Detect which cell encompasses the target text, then output its [x, y] center coordinate. 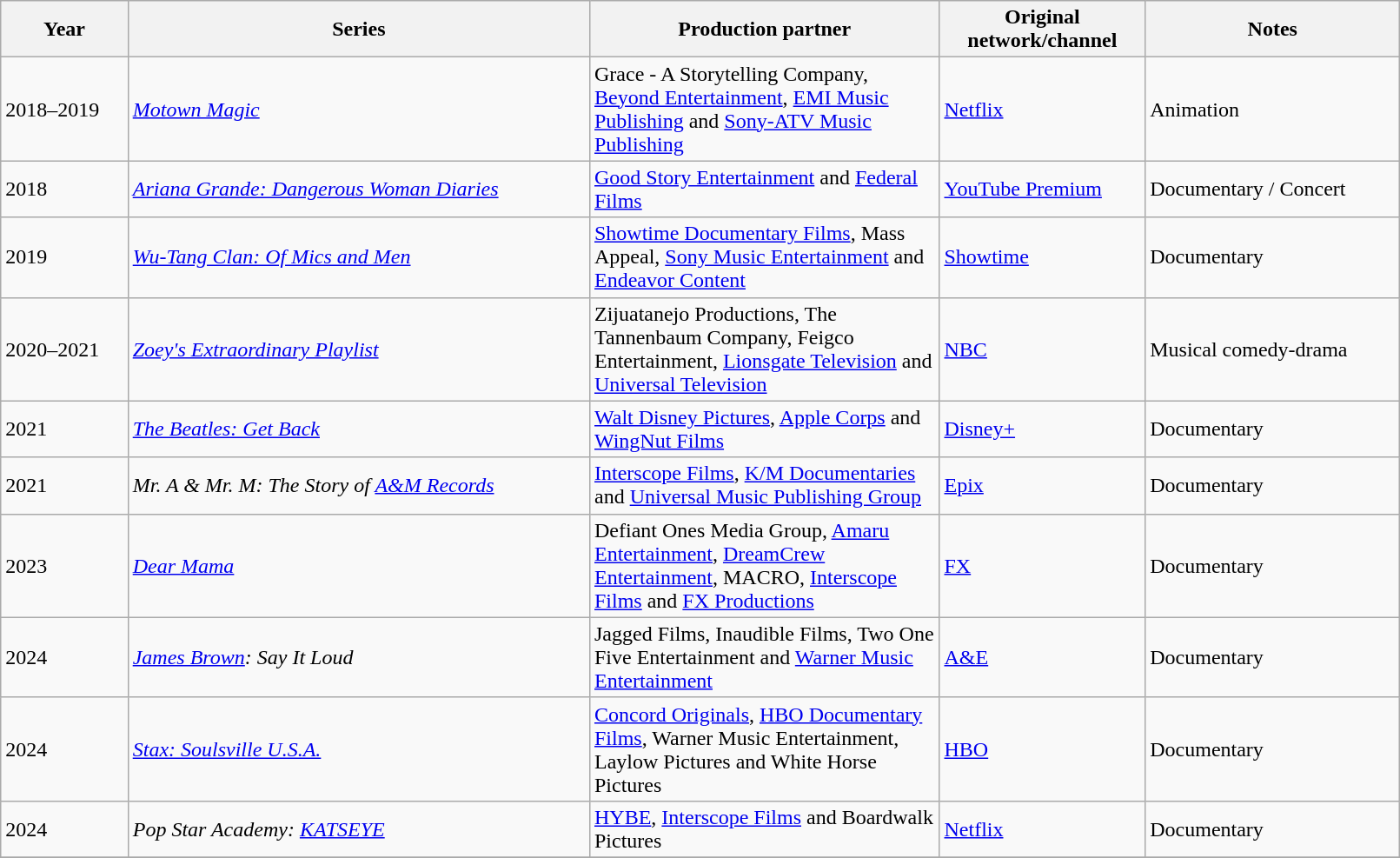
YouTube Premium [1043, 190]
Ariana Grande: Dangerous Woman Diaries [358, 190]
Disney+ [1043, 429]
Zoey's Extraordinary Playlist [358, 349]
2018–2019 [64, 110]
Showtime [1043, 257]
2019 [64, 257]
James Brown: Say It Loud [358, 657]
The Beatles: Get Back [358, 429]
Stax: Soulsville U.S.A. [358, 749]
Jagged Films, Inaudible Films, Two One Five Entertainment and Warner Music Entertainment [765, 657]
Epix [1043, 485]
Grace - A Storytelling Company, Beyond Entertainment, EMI Music Publishing and Sony-ATV Music Publishing [765, 110]
Pop Star Academy: KATSEYE [358, 829]
NBC [1043, 349]
A&E [1043, 657]
Originalnetwork/channel [1043, 30]
Motown Magic [358, 110]
Animation [1272, 110]
Series [358, 30]
Musical comedy-drama [1272, 349]
Production partner [765, 30]
Zijuatanejo Productions, The Tannenbaum Company, Feigco Entertainment, Lionsgate Television and Universal Television [765, 349]
Year [64, 30]
2018 [64, 190]
2020–2021 [64, 349]
Wu-Tang Clan: Of Mics and Men [358, 257]
Concord Originals, HBO Documentary Films, Warner Music Entertainment, Laylow Pictures and White Horse Pictures [765, 749]
FX [1043, 565]
Dear Mama [358, 565]
HYBE, Interscope Films and Boardwalk Pictures [765, 829]
Showtime Documentary Films, Mass Appeal, Sony Music Entertainment and Endeavor Content [765, 257]
Mr. A & Mr. M: The Story of A&M Records [358, 485]
Good Story Entertainment and Federal Films [765, 190]
Walt Disney Pictures, Apple Corps and WingNut Films [765, 429]
Defiant Ones Media Group, Amaru Entertainment, DreamCrew Entertainment, MACRO, Interscope Films and FX Productions [765, 565]
Notes [1272, 30]
HBO [1043, 749]
Documentary / Concert [1272, 190]
2023 [64, 565]
Interscope Films, K/M Documentaries and Universal Music Publishing Group [765, 485]
